Return [x, y] of the center of cell containing provided text 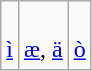
ì [10, 36]
æ, ä [43, 36]
ò [80, 36]
